Identify which cell holds the provided text, then report its (X, Y) central coordinate. 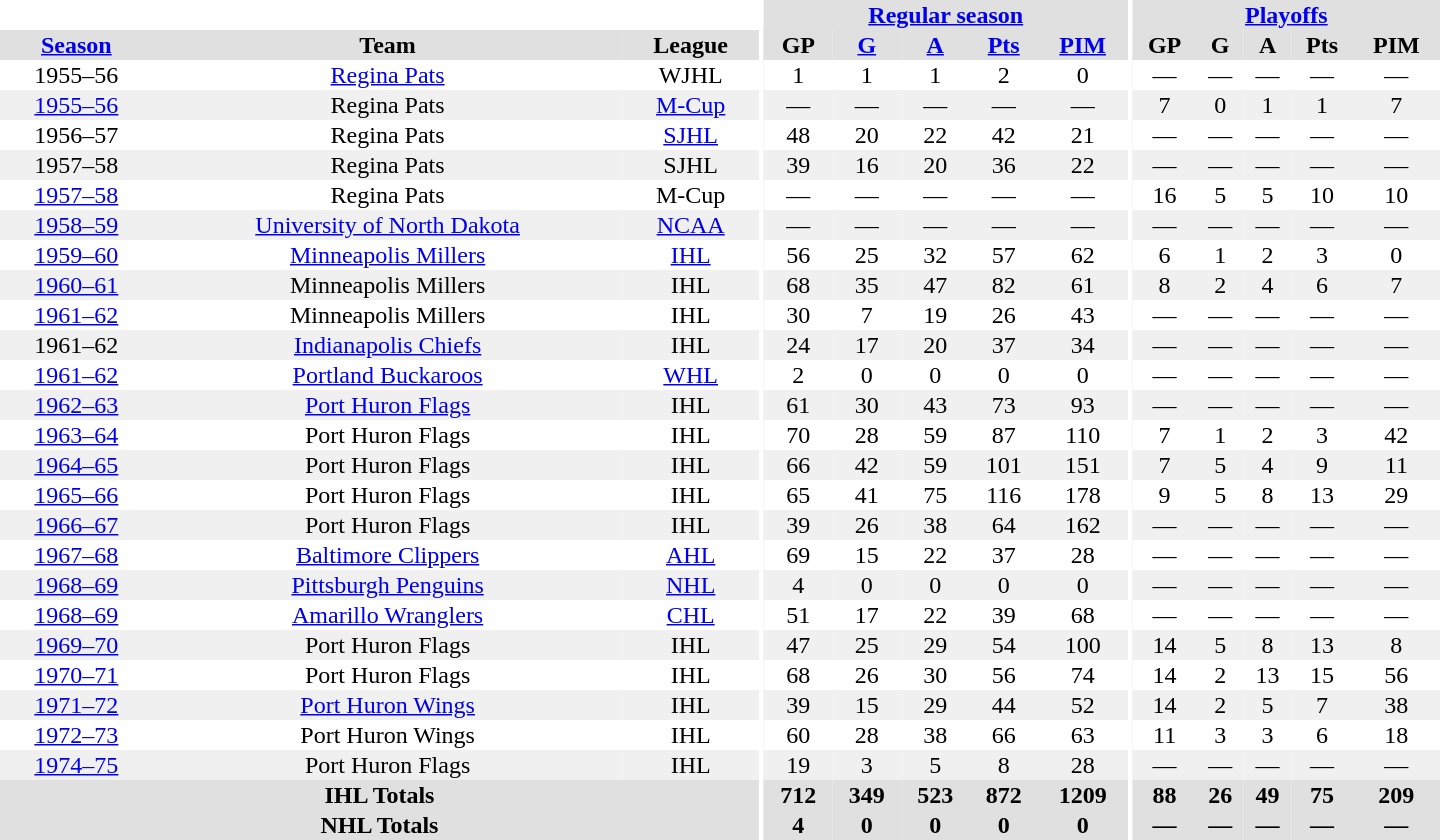
Indianapolis Chiefs (388, 345)
AHL (690, 555)
44 (1003, 705)
CHL (690, 615)
151 (1083, 465)
57 (1003, 255)
52 (1083, 705)
209 (1396, 795)
32 (935, 255)
21 (1083, 135)
110 (1083, 435)
1966–67 (76, 525)
1965–66 (76, 495)
93 (1083, 405)
1972–73 (76, 735)
349 (867, 795)
34 (1083, 345)
872 (1003, 795)
University of North Dakota (388, 225)
1974–75 (76, 765)
101 (1003, 465)
1209 (1083, 795)
70 (798, 435)
Pittsburgh Penguins (388, 585)
1971–72 (76, 705)
36 (1003, 165)
24 (798, 345)
82 (1003, 285)
1958–59 (76, 225)
Portland Buckaroos (388, 375)
League (690, 45)
73 (1003, 405)
1967–68 (76, 555)
116 (1003, 495)
Amarillo Wranglers (388, 615)
Regular season (946, 15)
74 (1083, 675)
162 (1083, 525)
1960–61 (76, 285)
1970–71 (76, 675)
100 (1083, 645)
18 (1396, 735)
IHL Totals (380, 795)
48 (798, 135)
65 (798, 495)
NHL (690, 585)
49 (1268, 795)
1959–60 (76, 255)
NCAA (690, 225)
Playoffs (1286, 15)
Team (388, 45)
88 (1165, 795)
87 (1003, 435)
523 (935, 795)
WJHL (690, 75)
60 (798, 735)
712 (798, 795)
62 (1083, 255)
54 (1003, 645)
1964–65 (76, 465)
1969–70 (76, 645)
51 (798, 615)
1963–64 (76, 435)
1962–63 (76, 405)
63 (1083, 735)
41 (867, 495)
178 (1083, 495)
NHL Totals (380, 825)
WHL (690, 375)
69 (798, 555)
Baltimore Clippers (388, 555)
64 (1003, 525)
Season (76, 45)
35 (867, 285)
1956–57 (76, 135)
